Output the [X, Y] coordinate of the center of the cell containing the given text.  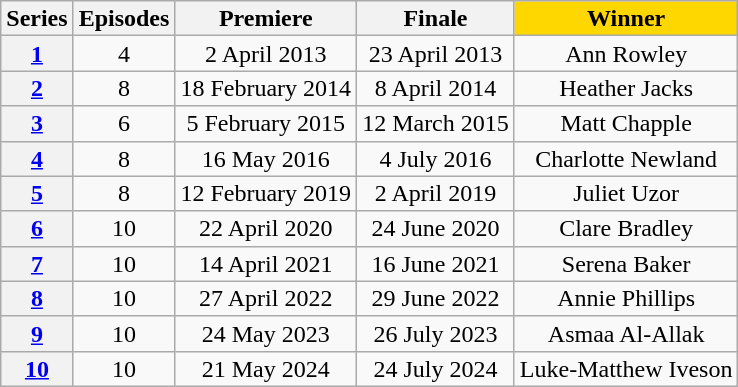
Serena Baker [626, 264]
5 February 2015 [266, 124]
Episodes [124, 18]
24 July 2024 [436, 368]
27 April 2022 [266, 298]
Juliet Uzor [626, 194]
23 April 2013 [436, 54]
22 April 2020 [266, 228]
Series [37, 18]
3 [37, 124]
Premiere [266, 18]
26 July 2023 [436, 334]
Annie Phillips [626, 298]
2 April 2013 [266, 54]
16 May 2016 [266, 158]
Heather Jacks [626, 88]
Ann Rowley [626, 54]
29 June 2022 [436, 298]
12 March 2015 [436, 124]
2 [37, 88]
2 April 2019 [436, 194]
14 April 2021 [266, 264]
21 May 2024 [266, 368]
24 May 2023 [266, 334]
4 July 2016 [436, 158]
18 February 2014 [266, 88]
8 April 2014 [436, 88]
5 [37, 194]
Clare Bradley [626, 228]
16 June 2021 [436, 264]
Charlotte Newland [626, 158]
Finale [436, 18]
7 [37, 264]
Winner [626, 18]
9 [37, 334]
24 June 2020 [436, 228]
Asmaa Al-Allak [626, 334]
12 February 2019 [266, 194]
Luke-Matthew Iveson [626, 368]
Matt Chapple [626, 124]
1 [37, 54]
